Search for the cell housing the specified text and yield its (X, Y) center coordinate. 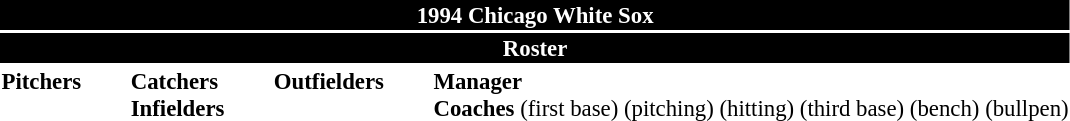
Roster (535, 48)
1994 Chicago White Sox (535, 15)
